Detect which cell encompasses the target text, then output its (X, Y) center coordinate. 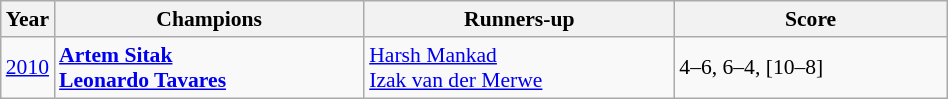
Artem Sitak Leonardo Tavares (209, 68)
2010 (28, 68)
Score (810, 19)
4–6, 6–4, [10–8] (810, 68)
Runners-up (519, 19)
Year (28, 19)
Harsh Mankad Izak van der Merwe (519, 68)
Champions (209, 19)
